Return the (x, y) coordinate for the center point of the cell that contains the specified text.  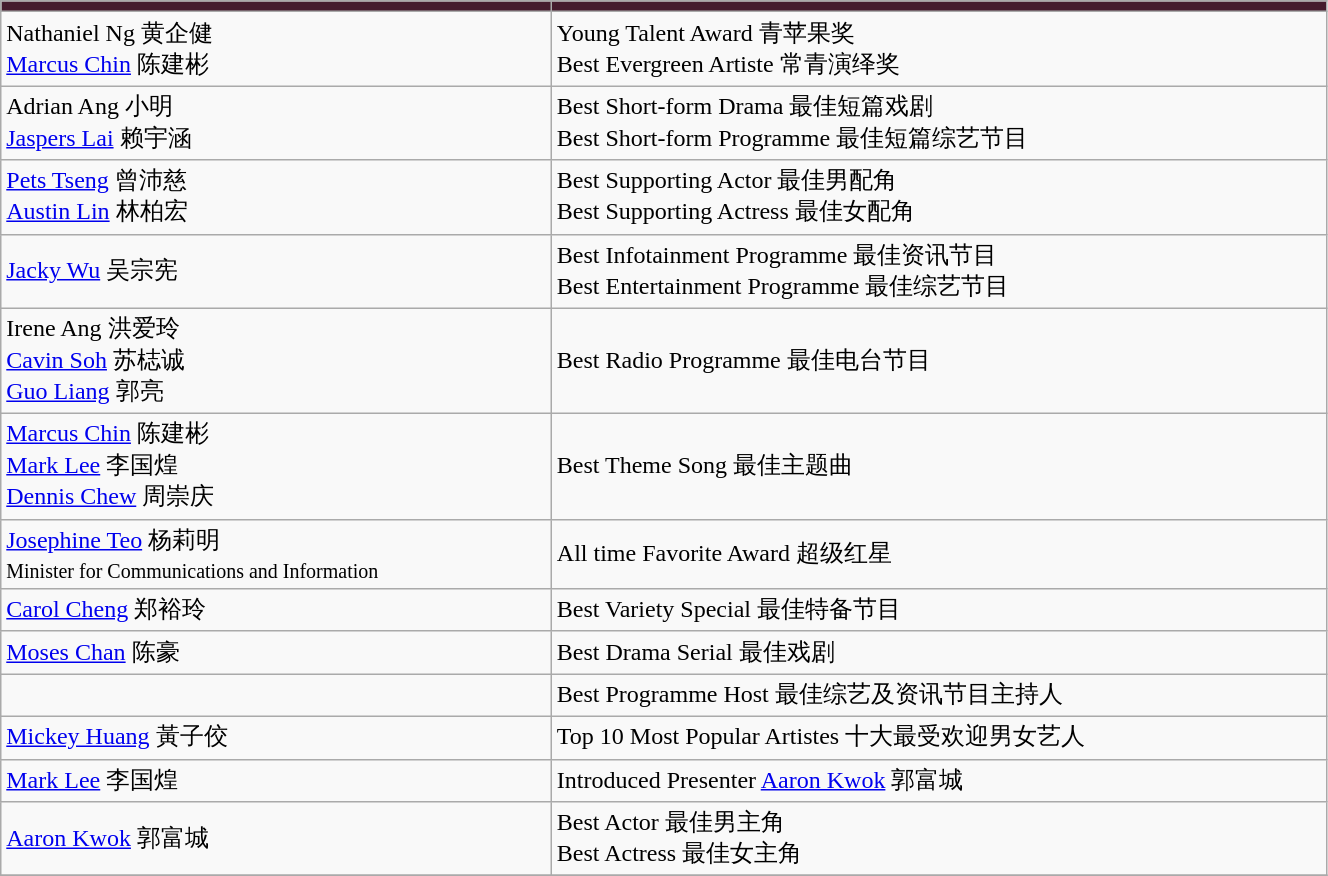
Marcus Chin 陈建彬 Mark Lee 李国煌 Dennis Chew 周崇庆 (276, 467)
Josephine Teo 杨莉明 Minister for Communications and Information (276, 554)
Adrian Ang 小明 Jaspers Lai 赖宇涵 (276, 123)
Top 10 Most Popular Artistes 十大最受欢迎男女艺人 (938, 738)
Jacky Wu 吴宗宪 (276, 271)
Best Variety Special 最佳特备节目 (938, 610)
Best Supporting Actor 最佳男配角 Best Supporting Actress 最佳女配角 (938, 197)
Mark Lee 李国煌 (276, 780)
Mickey Huang 黃子佼 (276, 738)
Nathaniel Ng 黄企健 Marcus Chin 陈建彬 (276, 49)
Aaron Kwok 郭富城 (276, 839)
Best Radio Programme 最佳电台节目 (938, 361)
Introduced Presenter Aaron Kwok 郭富城 (938, 780)
Best Drama Serial 最佳戏剧 (938, 652)
Best Theme Song 最佳主题曲 (938, 467)
Irene Ang 洪爱玲 Cavin Soh 苏梽诚 Guo Liang 郭亮 (276, 361)
Best Actor 最佳男主角 Best Actress 最佳女主角 (938, 839)
Moses Chan 陈豪 (276, 652)
Carol Cheng 郑裕玲 (276, 610)
Best Short-form Drama 最佳短篇戏剧 Best Short-form Programme 最佳短篇综艺节目 (938, 123)
Best Infotainment Programme 最佳资讯节目 Best Entertainment Programme 最佳综艺节目 (938, 271)
Pets Tseng 曾沛慈 Austin Lin 林柏宏 (276, 197)
Young Talent Award 青苹果奖 Best Evergreen Artiste 常青演绎奖 (938, 49)
All time Favorite Award 超级红星 (938, 554)
Best Programme Host 最佳综艺及资讯节目主持人 (938, 696)
